Extract the (X, Y) coordinate from the center of the cell holding the provided text.  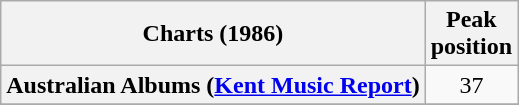
37 (471, 85)
Australian Albums (Kent Music Report) (213, 85)
Peakposition (471, 34)
Charts (1986) (213, 34)
